From the cell containing the given text, extract its center point as (X, Y) coordinate. 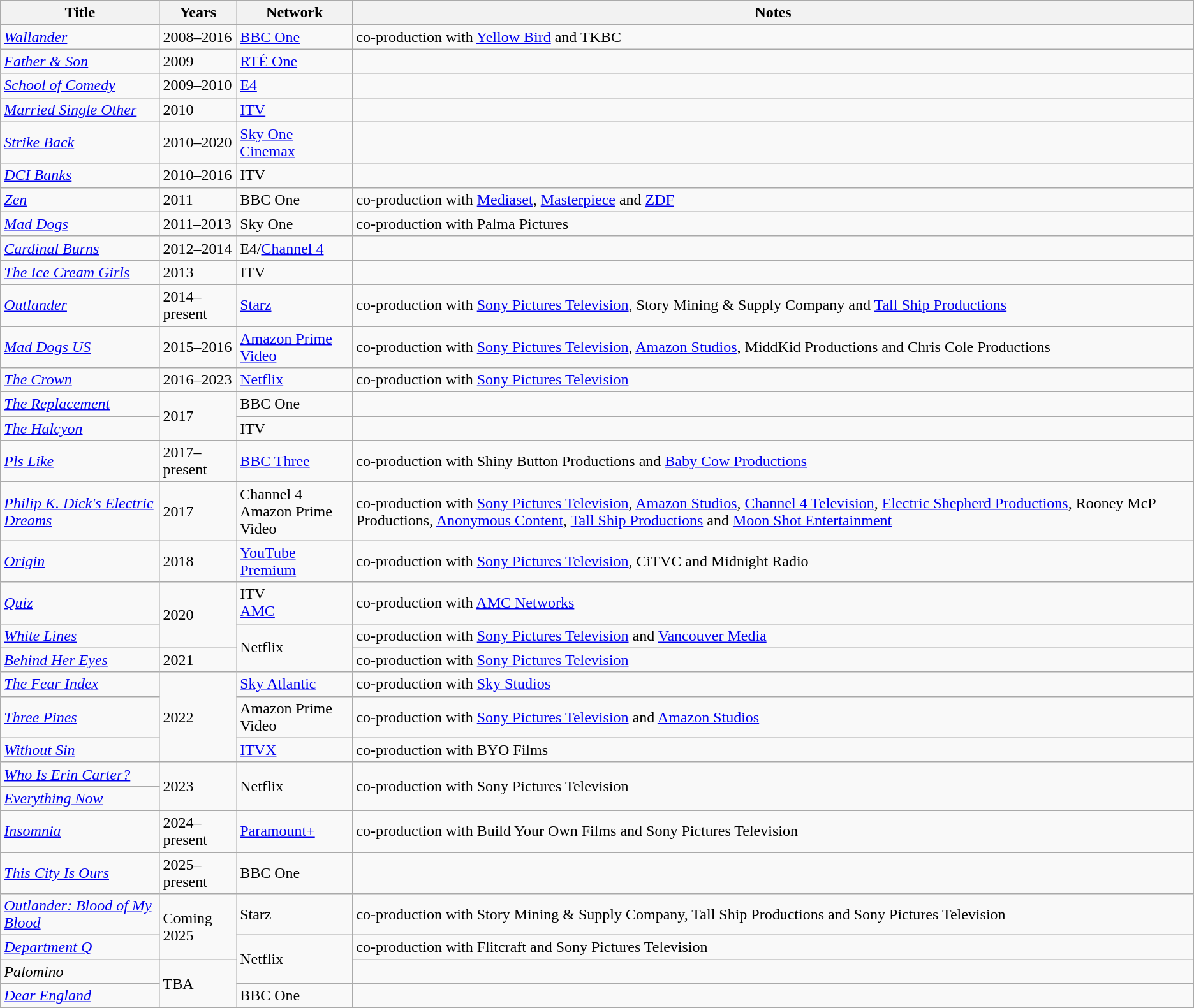
DCI Banks (80, 175)
Strike Back (80, 143)
co-production with AMC Networks (773, 603)
2023 (198, 786)
This City Is Ours (80, 872)
co-production with Sky Studios (773, 684)
co-production with Mediaset, Masterpiece and ZDF (773, 200)
Paramount+ (295, 831)
co-production with Story Mining & Supply Company, Tall Ship Productions and Sony Pictures Television (773, 914)
The Crown (80, 380)
co-production with Sony Pictures Television and Amazon Studios (773, 717)
Years (198, 13)
Philip K. Dick's Electric Dreams (80, 511)
BBC Three (295, 462)
Pls Like (80, 462)
2016–2023 (198, 380)
White Lines (80, 636)
Coming 2025 (198, 927)
Three Pines (80, 717)
2021 (198, 660)
co-production with Sony Pictures Television, CiTVC and Midnight Radio (773, 561)
ITVAMC (295, 603)
2025–present (198, 872)
2012–2014 (198, 248)
Who Is Erin Carter? (80, 774)
The Halcyon (80, 428)
YouTube Premium (295, 561)
ITVX (295, 750)
co-production with Yellow Bird and TKBC (773, 37)
2022 (198, 717)
2011–2013 (198, 224)
2017–present (198, 462)
Cardinal Burns (80, 248)
The Replacement (80, 404)
2011 (198, 200)
2018 (198, 561)
Network (295, 13)
co-production with BYO Films (773, 750)
Zen (80, 200)
Wallander (80, 37)
co-production with Flitcraft and Sony Pictures Television (773, 947)
Title (80, 13)
The Fear Index (80, 684)
2008–2016 (198, 37)
Insomnia (80, 831)
Sky One (295, 224)
2009–2010 (198, 85)
Quiz (80, 603)
Without Sin (80, 750)
Married Single Other (80, 110)
co-production with Sony Pictures Television, Story Mining & Supply Company and Tall Ship Productions (773, 305)
co-production with Palma Pictures (773, 224)
Behind Her Eyes (80, 660)
2010–2016 (198, 175)
co-production with Sony Pictures Television, Amazon Studios, MiddKid Productions and Chris Cole Productions (773, 347)
Sky OneCinemax (295, 143)
Father & Son (80, 61)
Everything Now (80, 798)
co-production with Shiny Button Productions and Baby Cow Productions (773, 462)
E4 (295, 85)
Origin (80, 561)
Dear England (80, 996)
Outlander: Blood of My Blood (80, 914)
co-production with Build Your Own Films and Sony Pictures Television (773, 831)
2013 (198, 272)
2015–2016 (198, 347)
2010 (198, 110)
co-production with Sony Pictures Television and Vancouver Media (773, 636)
Department Q (80, 947)
2024–present (198, 831)
Sky Atlantic (295, 684)
2009 (198, 61)
Outlander (80, 305)
2010–2020 (198, 143)
RTÉ One (295, 61)
2014–present (198, 305)
The Ice Cream Girls (80, 272)
Mad Dogs US (80, 347)
Channel 4Amazon Prime Video (295, 511)
Notes (773, 13)
TBA (198, 984)
Palomino (80, 972)
Mad Dogs (80, 224)
2020 (198, 615)
School of Comedy (80, 85)
E4/Channel 4 (295, 248)
